Determine the (x, y) coordinate at the center of the cell enclosing the given text.  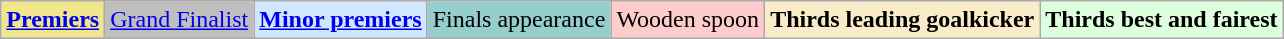
Grand Finalist (180, 20)
Thirds leading goalkicker (902, 20)
Thirds best and fairest (1162, 20)
Finals appearance (519, 20)
Premiers (53, 20)
Wooden spoon (688, 20)
Minor premiers (340, 20)
